From the cell containing the given text, extract its center point as [X, Y] coordinate. 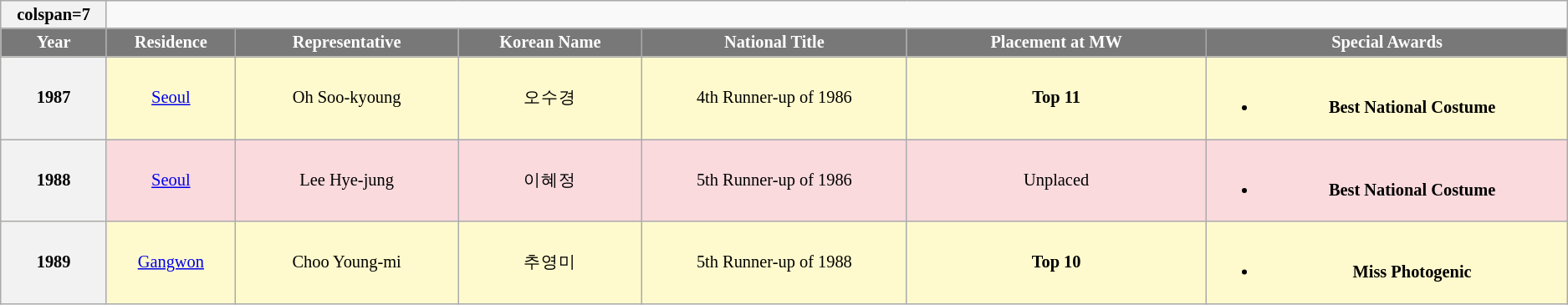
1988 [54, 180]
오수경 [550, 98]
Unplaced [1056, 180]
colspan=7 [54, 14]
Residence [171, 43]
5th Runner-up of 1988 [774, 262]
Top 11 [1056, 98]
National Title [774, 43]
추영미 [550, 262]
1989 [54, 262]
Korean Name [550, 43]
Placement at MW [1056, 43]
Oh Soo-kyoung [346, 98]
Special Awards [1387, 43]
Choo Young-mi [346, 262]
Top 10 [1056, 262]
Year [54, 43]
Representative [346, 43]
5th Runner-up of 1986 [774, 180]
Lee Hye-jung [346, 180]
Gangwon [171, 262]
이혜정 [550, 180]
Miss Photogenic [1387, 262]
1987 [54, 98]
4th Runner-up of 1986 [774, 98]
